Return the (X, Y) coordinate for the center point of the cell that contains the specified text.  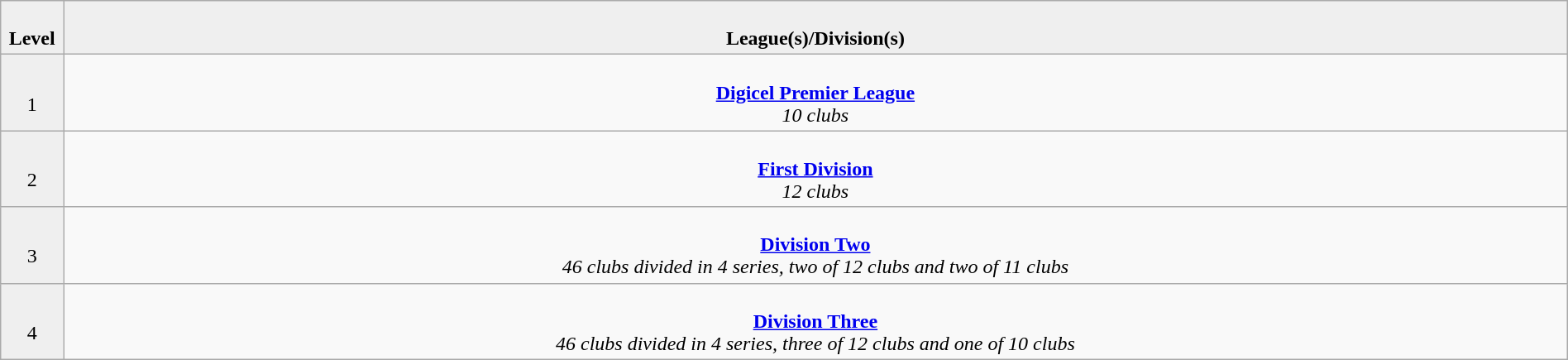
Division Three 46 clubs divided in 4 series, three of 12 clubs and one of 10 clubs (815, 321)
2 (32, 169)
League(s)/Division(s) (815, 28)
3 (32, 245)
4 (32, 321)
First Division 12 clubs (815, 169)
Division Two 46 clubs divided in 4 series, two of 12 clubs and two of 11 clubs (815, 245)
1 (32, 93)
Level (32, 28)
Digicel Premier League 10 clubs (815, 93)
